Determine the (x, y) coordinate at the center of the cell enclosing the given text.  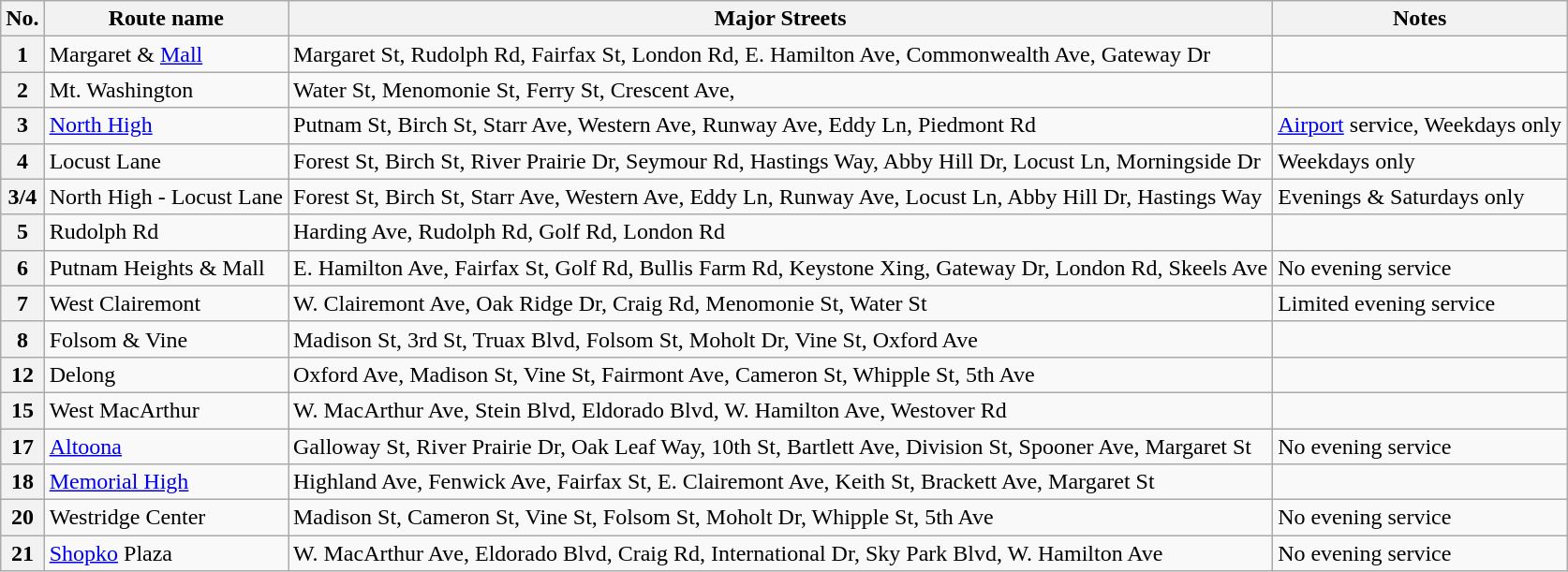
4 (22, 161)
Route name (166, 19)
2 (22, 90)
Water St, Menomonie St, Ferry St, Crescent Ave, (781, 90)
Madison St, Cameron St, Vine St, Folsom St, Moholt Dr, Whipple St, 5th Ave (781, 518)
Margaret & Mall (166, 54)
Memorial High (166, 482)
Galloway St, River Prairie Dr, Oak Leaf Way, 10th St, Bartlett Ave, Division St, Spooner Ave, Margaret St (781, 447)
No. (22, 19)
17 (22, 447)
West MacArthur (166, 410)
W. MacArthur Ave, Stein Blvd, Eldorado Blvd, W. Hamilton Ave, Westover Rd (781, 410)
21 (22, 553)
18 (22, 482)
Rudolph Rd (166, 232)
W. MacArthur Ave, Eldorado Blvd, Craig Rd, International Dr, Sky Park Blvd, W. Hamilton Ave (781, 553)
Putnam St, Birch St, Starr Ave, Western Ave, Runway Ave, Eddy Ln, Piedmont Rd (781, 125)
5 (22, 232)
West Clairemont (166, 303)
1 (22, 54)
6 (22, 268)
15 (22, 410)
North High (166, 125)
Folsom & Vine (166, 339)
Oxford Ave, Madison St, Vine St, Fairmont Ave, Cameron St, Whipple St, 5th Ave (781, 374)
Evenings & Saturdays only (1420, 197)
Altoona (166, 447)
7 (22, 303)
Weekdays only (1420, 161)
W. Clairemont Ave, Oak Ridge Dr, Craig Rd, Menomonie St, Water St (781, 303)
Margaret St, Rudolph Rd, Fairfax St, London Rd, E. Hamilton Ave, Commonwealth Ave, Gateway Dr (781, 54)
Shopko Plaza (166, 553)
Major Streets (781, 19)
3/4 (22, 197)
8 (22, 339)
E. Hamilton Ave, Fairfax St, Golf Rd, Bullis Farm Rd, Keystone Xing, Gateway Dr, London Rd, Skeels Ave (781, 268)
North High - Locust Lane (166, 197)
3 (22, 125)
Putnam Heights & Mall (166, 268)
Forest St, Birch St, River Prairie Dr, Seymour Rd, Hastings Way, Abby Hill Dr, Locust Ln, Morningside Dr (781, 161)
Forest St, Birch St, Starr Ave, Western Ave, Eddy Ln, Runway Ave, Locust Ln, Abby Hill Dr, Hastings Way (781, 197)
Westridge Center (166, 518)
12 (22, 374)
Limited evening service (1420, 303)
Delong (166, 374)
Harding Ave, Rudolph Rd, Golf Rd, London Rd (781, 232)
Airport service, Weekdays only (1420, 125)
Locust Lane (166, 161)
Highland Ave, Fenwick Ave, Fairfax St, E. Clairemont Ave, Keith St, Brackett Ave, Margaret St (781, 482)
Notes (1420, 19)
Mt. Washington (166, 90)
Madison St, 3rd St, Truax Blvd, Folsom St, Moholt Dr, Vine St, Oxford Ave (781, 339)
20 (22, 518)
